Locate the cell with the specified text and output its [x, y] center coordinate. 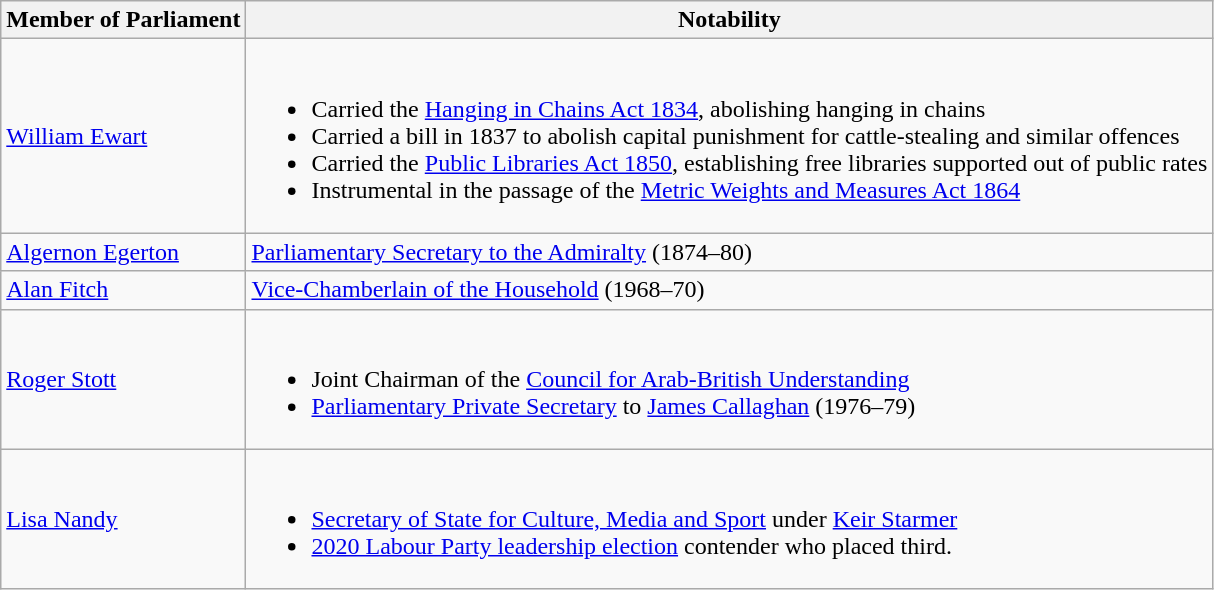
William Ewart [124, 136]
Algernon Egerton [124, 252]
Member of Parliament [124, 20]
Parliamentary Secretary to the Admiralty (1874–80) [730, 252]
Lisa Nandy [124, 519]
Joint Chairman of the Council for Arab-British UnderstandingParliamentary Private Secretary to James Callaghan (1976–79) [730, 379]
Alan Fitch [124, 290]
Vice-Chamberlain of the Household (1968–70) [730, 290]
Secretary of State for Culture, Media and Sport under Keir Starmer2020 Labour Party leadership election contender who placed third. [730, 519]
Notability [730, 20]
Roger Stott [124, 379]
